Capture the cell that displays the provided text and extract its [x, y] central coordinate. 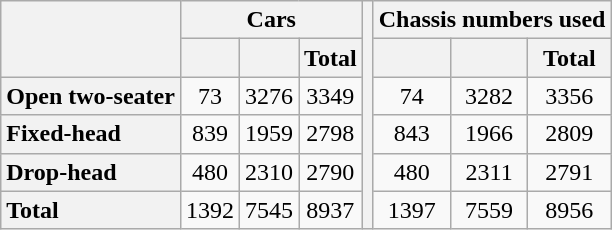
1392 [210, 210]
8937 [331, 210]
8956 [570, 210]
Cars [271, 20]
2798 [331, 134]
7559 [488, 210]
2311 [488, 172]
3282 [488, 96]
2791 [570, 172]
839 [210, 134]
7545 [270, 210]
1966 [488, 134]
843 [412, 134]
73 [210, 96]
2809 [570, 134]
Open two-seater [91, 96]
74 [412, 96]
3276 [270, 96]
Drop-head [91, 172]
2310 [270, 172]
Chassis numbers used [492, 20]
1959 [270, 134]
3356 [570, 96]
1397 [412, 210]
3349 [331, 96]
2790 [331, 172]
Fixed-head [91, 134]
